Identify which cell holds the provided text, then report its [X, Y] central coordinate. 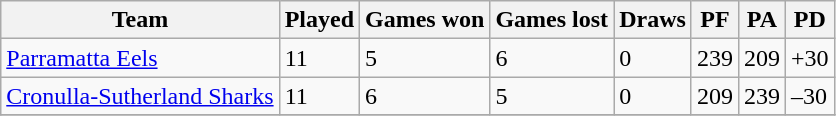
+30 [810, 58]
Games lost [552, 20]
Games won [425, 20]
–30 [810, 96]
PF [714, 20]
Cronulla-Sutherland Sharks [140, 96]
Team [140, 20]
Parramatta Eels [140, 58]
PD [810, 20]
Draws [653, 20]
Played [319, 20]
PA [762, 20]
